Detect which cell encompasses the target text, then output its [x, y] center coordinate. 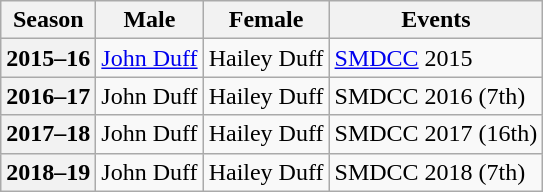
SMDCC 2018 (7th) [436, 172]
SMDCC 2017 (16th) [436, 134]
SMDCC 2015 [436, 58]
2017–18 [48, 134]
SMDCC 2016 (7th) [436, 96]
Events [436, 20]
Female [266, 20]
2016–17 [48, 96]
Season [48, 20]
2018–19 [48, 172]
Male [150, 20]
2015–16 [48, 58]
